Output the (X, Y) coordinate of the center of the cell containing the given text.  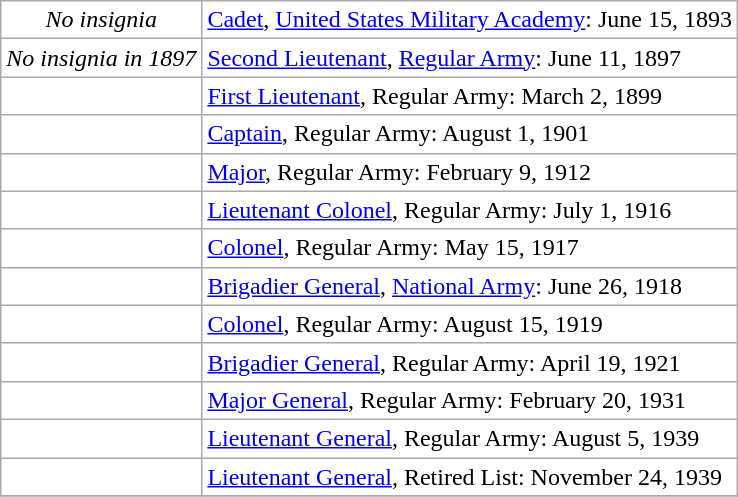
No insignia in 1897 (102, 58)
Lieutenant General, Retired List: November 24, 1939 (470, 477)
Second Lieutenant, Regular Army: June 11, 1897 (470, 58)
Lieutenant General, Regular Army: August 5, 1939 (470, 438)
Lieutenant Colonel, Regular Army: July 1, 1916 (470, 210)
Captain, Regular Army: August 1, 1901 (470, 134)
Colonel, Regular Army: May 15, 1917 (470, 248)
Major, Regular Army: February 9, 1912 (470, 172)
No insignia (102, 20)
Brigadier General, National Army: June 26, 1918 (470, 286)
Colonel, Regular Army: August 15, 1919 (470, 324)
Major General, Regular Army: February 20, 1931 (470, 400)
First Lieutenant, Regular Army: March 2, 1899 (470, 96)
Brigadier General, Regular Army: April 19, 1921 (470, 362)
Cadet, United States Military Academy: June 15, 1893 (470, 20)
